Determine the [x, y] coordinate at the center of the cell enclosing the given text.  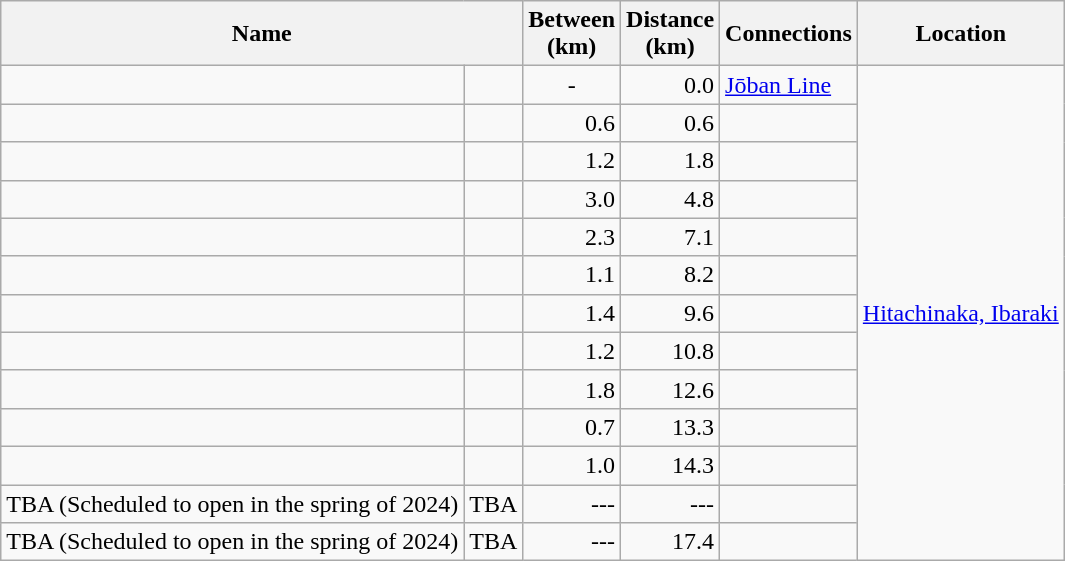
0.7 [572, 427]
Hitachinaka, Ibaraki [960, 314]
9.6 [670, 313]
4.8 [670, 199]
12.6 [670, 389]
17.4 [670, 542]
Name [262, 34]
1.1 [572, 275]
1.4 [572, 313]
14.3 [670, 465]
Location [960, 34]
8.2 [670, 275]
3.0 [572, 199]
Jōban Line [789, 85]
- [572, 85]
Between (km) [572, 34]
1.0 [572, 465]
0.0 [670, 85]
Connections [789, 34]
10.8 [670, 351]
7.1 [670, 237]
Distance (km) [670, 34]
13.3 [670, 427]
2.3 [572, 237]
